From the cell containing the given text, extract its center point as (x, y) coordinate. 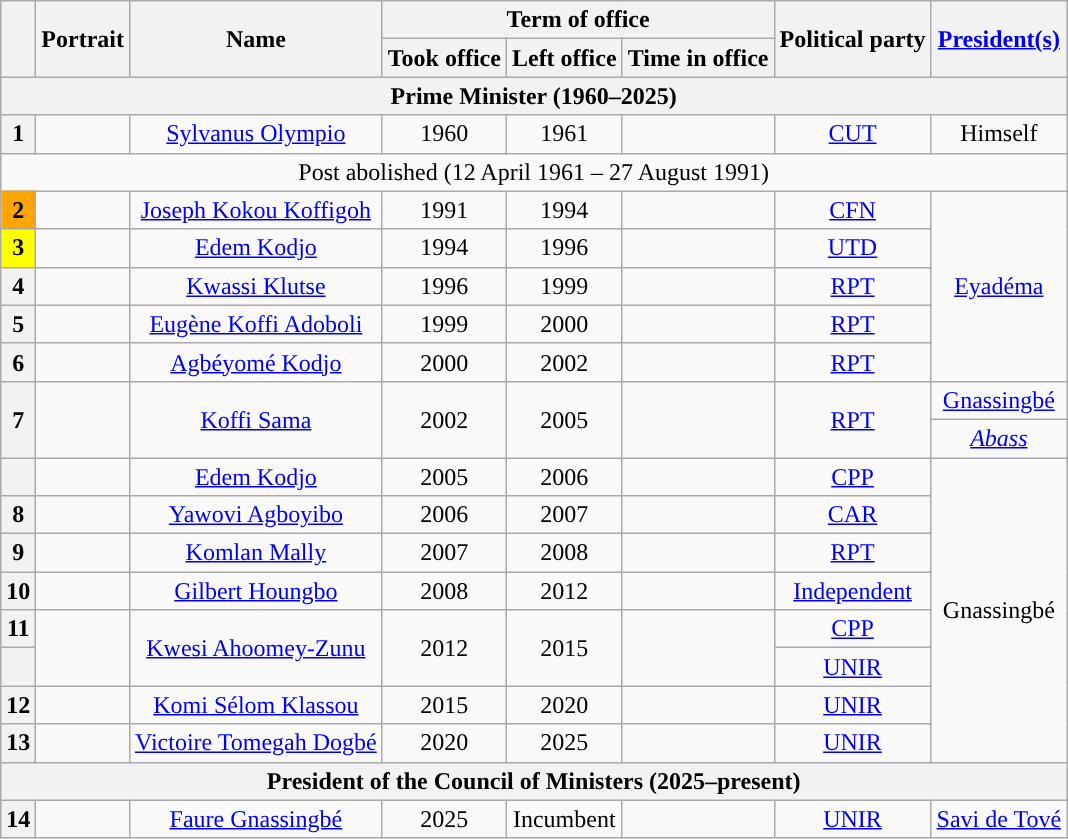
Took office (444, 58)
Eyadéma (999, 286)
2 (18, 210)
8 (18, 515)
Time in office (698, 58)
Koffi Sama (256, 419)
14 (18, 819)
4 (18, 286)
Incumbent (564, 819)
Prime Minister (1960–2025) (534, 96)
1960 (444, 134)
Sylvanus Olympio (256, 134)
1991 (444, 210)
11 (18, 629)
Eugène Koffi Adoboli (256, 324)
12 (18, 705)
Kwassi Klutse (256, 286)
Term of office (578, 20)
Komlan Mally (256, 553)
Left office (564, 58)
Post abolished (12 April 1961 – 27 August 1991) (534, 172)
Joseph Kokou Koffigoh (256, 210)
13 (18, 743)
Abass (999, 438)
Agbéyomé Kodjo (256, 362)
Yawovi Agboyibo (256, 515)
President of the Council of Ministers (2025–present) (534, 781)
Savi de Tové (999, 819)
CUT (852, 134)
Komi Sélom Klassou (256, 705)
Himself (999, 134)
UTD (852, 248)
6 (18, 362)
5 (18, 324)
CAR (852, 515)
Gilbert Houngbo (256, 591)
Independent (852, 591)
7 (18, 419)
Name (256, 39)
Portrait (83, 39)
Political party (852, 39)
1961 (564, 134)
CFN (852, 210)
President(s) (999, 39)
Kwesi Ahoomey-Zunu (256, 648)
Faure Gnassingbé (256, 819)
1 (18, 134)
3 (18, 248)
9 (18, 553)
10 (18, 591)
Victoire Tomegah Dogbé (256, 743)
